Search for the cell housing the specified text and yield its (X, Y) center coordinate. 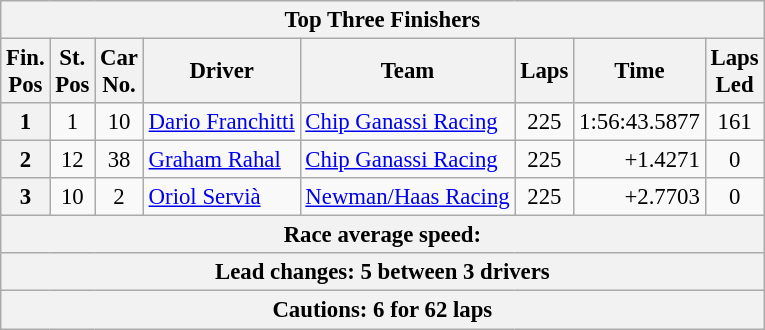
Oriol Servià (222, 197)
Newman/Haas Racing (408, 197)
Driver (222, 72)
Race average speed: (382, 235)
St.Pos (72, 72)
38 (120, 160)
Graham Rahal (222, 160)
+2.7703 (640, 197)
Fin.Pos (26, 72)
161 (734, 122)
1:56:43.5877 (640, 122)
Dario Franchitti (222, 122)
Top Three Finishers (382, 20)
3 (26, 197)
Laps (544, 72)
Lead changes: 5 between 3 drivers (382, 273)
Cautions: 6 for 62 laps (382, 310)
Time (640, 72)
+1.4271 (640, 160)
LapsLed (734, 72)
CarNo. (120, 72)
Team (408, 72)
12 (72, 160)
